From the cell containing the given text, extract its center point as [x, y] coordinate. 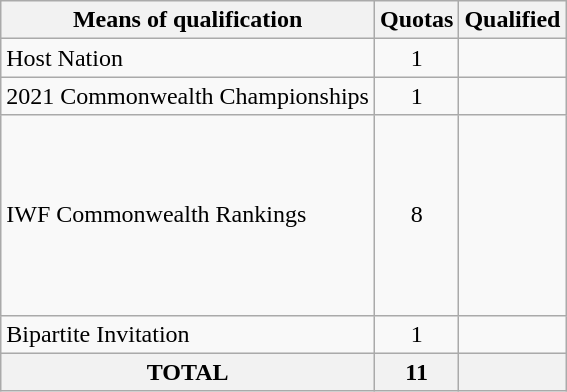
Quotas [416, 20]
Host Nation [188, 58]
2021 Commonwealth Championships [188, 96]
TOTAL [188, 372]
11 [416, 372]
Qualified [512, 20]
IWF Commonwealth Rankings [188, 215]
Bipartite Invitation [188, 334]
8 [416, 215]
Means of qualification [188, 20]
